Locate the cell with the specified text and output its (X, Y) center coordinate. 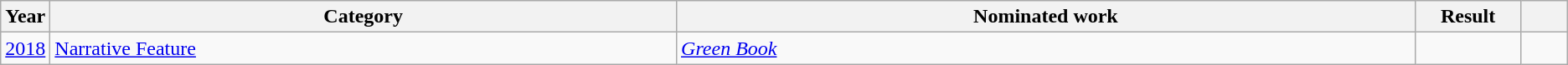
Category (364, 17)
Nominated work (1046, 17)
Narrative Feature (364, 48)
2018 (25, 48)
Year (25, 17)
Green Book (1046, 48)
Result (1467, 17)
